Return the (X, Y) coordinate for the center point of the cell that contains the specified text.  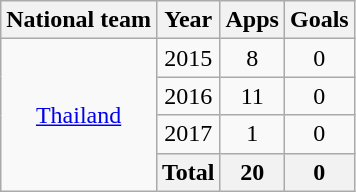
1 (252, 134)
Year (188, 20)
Apps (252, 20)
National team (79, 20)
8 (252, 58)
Total (188, 172)
2017 (188, 134)
Thailand (79, 115)
Goals (319, 20)
11 (252, 96)
2015 (188, 58)
2016 (188, 96)
20 (252, 172)
